Pinpoint the cell where the given text exists, returning its [x, y] midpoint coordinate. 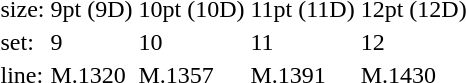
9 [92, 42]
11 [302, 42]
10 [192, 42]
